Scan for the cell matching the given text and deliver its (x, y) coordinate at center. 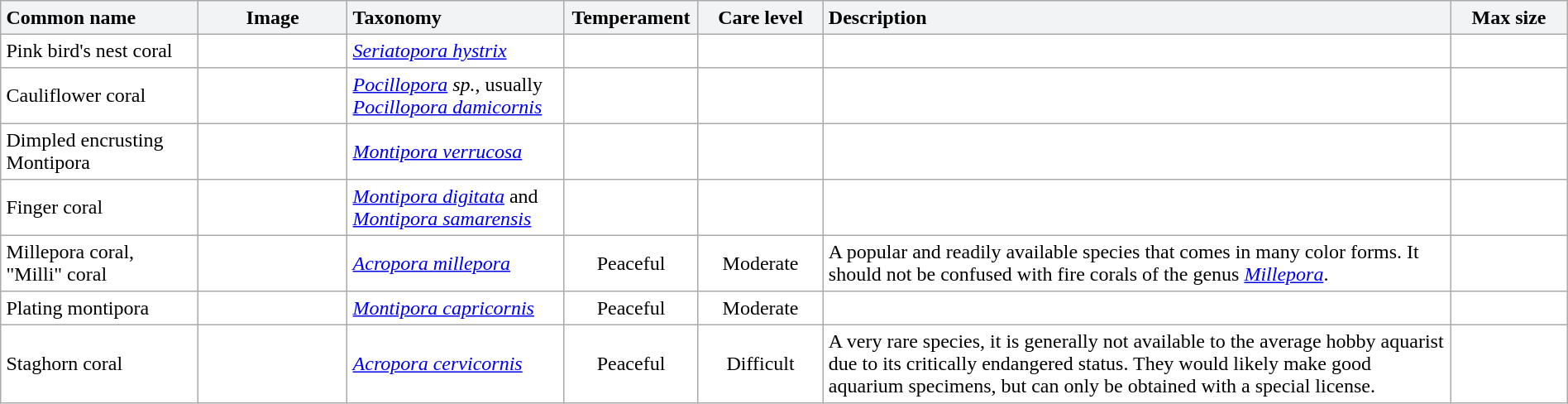
Max size (1509, 17)
Description (1136, 17)
Difficult (761, 363)
A popular and readily available species that comes in many color forms. It should not be confused with fire corals of the genus Millepora. (1136, 263)
Temperament (631, 17)
Seriatopora hystrix (456, 50)
Finger coral (99, 208)
Montipora verrucosa (456, 151)
Image (273, 17)
Cauliflower coral (99, 96)
Plating montipora (99, 308)
Montipora capricornis (456, 308)
Common name (99, 17)
Millepora coral, "Milli" coral (99, 263)
Acropora millepora (456, 263)
Pocillopora sp., usually Pocillopora damicornis (456, 96)
Care level (761, 17)
Acropora cervicornis (456, 363)
Pink bird's nest coral (99, 50)
Taxonomy (456, 17)
Staghorn coral (99, 363)
Dimpled encrusting Montipora (99, 151)
Montipora digitata and Montipora samarensis (456, 208)
